Return (x, y) of the center of cell containing provided text 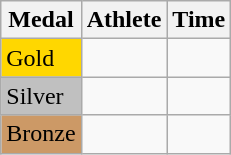
Bronze (41, 134)
Silver (41, 96)
Time (199, 20)
Athlete (124, 20)
Gold (41, 58)
Medal (41, 20)
